For the text-containing cell, return its midpoint in (X, Y) coordinate format. 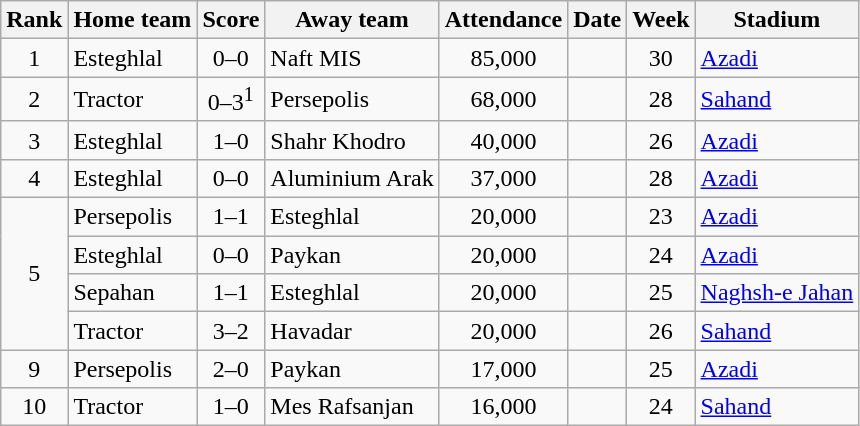
Home team (132, 20)
Week (661, 20)
Shahr Khodro (352, 140)
4 (34, 178)
Havadar (352, 331)
16,000 (503, 407)
37,000 (503, 178)
85,000 (503, 58)
10 (34, 407)
Attendance (503, 20)
1 (34, 58)
Score (231, 20)
Sepahan (132, 293)
Away team (352, 20)
Aluminium Arak (352, 178)
23 (661, 217)
17,000 (503, 369)
9 (34, 369)
Date (598, 20)
40,000 (503, 140)
2 (34, 100)
Naft MIS (352, 58)
Naghsh-e Jahan (777, 293)
68,000 (503, 100)
5 (34, 274)
0–31 (231, 100)
30 (661, 58)
Rank (34, 20)
2–0 (231, 369)
3 (34, 140)
Mes Rafsanjan (352, 407)
3–2 (231, 331)
Stadium (777, 20)
